Locate the cell with the specified text and output its (X, Y) center coordinate. 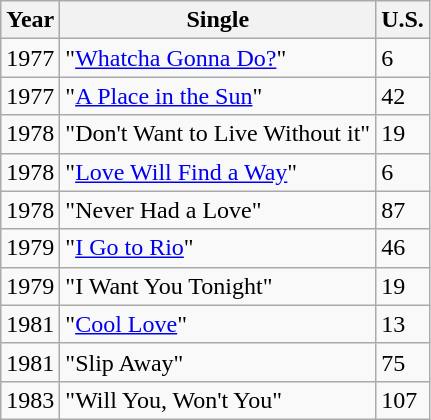
Year (30, 20)
87 (403, 210)
"A Place in the Sun" (218, 96)
107 (403, 400)
46 (403, 248)
Single (218, 20)
42 (403, 96)
"I Go to Rio" (218, 248)
U.S. (403, 20)
"Never Had a Love" (218, 210)
"Cool Love" (218, 324)
"Love Will Find a Way" (218, 172)
1983 (30, 400)
"Whatcha Gonna Do?" (218, 58)
"I Want You Tonight" (218, 286)
13 (403, 324)
"Slip Away" (218, 362)
"Will You, Won't You" (218, 400)
"Don't Want to Live Without it" (218, 134)
75 (403, 362)
